Scan for the cell matching the given text and deliver its [X, Y] coordinate at center. 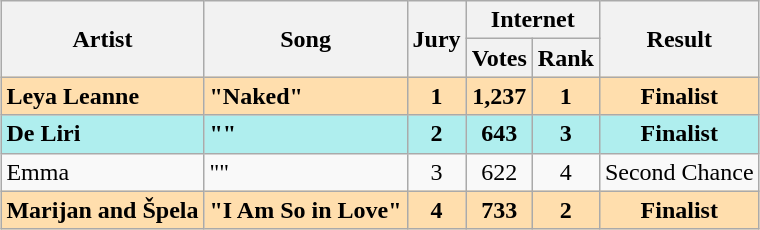
"I Am So in Love" [306, 210]
733 [499, 210]
"Naked" [306, 96]
Marijan and Špela [102, 210]
Leya Leanne [102, 96]
Jury [436, 39]
643 [499, 134]
Artist [102, 39]
De Liri [102, 134]
Votes [499, 58]
1,237 [499, 96]
Second Chance [679, 172]
Emma [102, 172]
Internet [532, 20]
622 [499, 172]
Song [306, 39]
Result [679, 39]
Rank [566, 58]
